Output the (X, Y) coordinate of the center of the cell containing the given text.  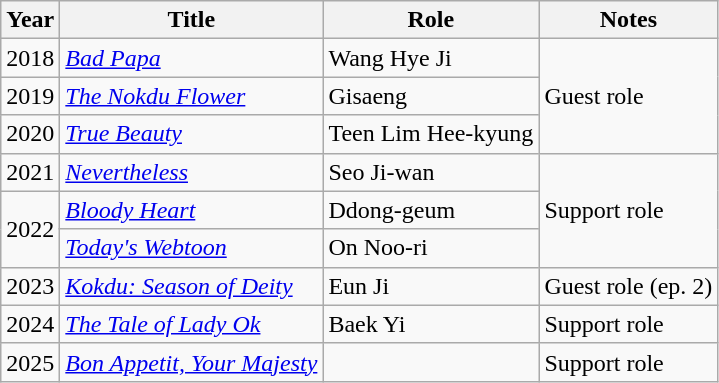
The Nokdu Flower (192, 96)
Notes (628, 20)
Year (30, 20)
2022 (30, 229)
Guest role (ep. 2) (628, 286)
True Beauty (192, 134)
2019 (30, 96)
Baek Yi (431, 324)
Seo Ji-wan (431, 172)
Ddong-geum (431, 210)
Gisaeng (431, 96)
2025 (30, 362)
Guest role (628, 96)
The Tale of Lady Ok (192, 324)
Nevertheless (192, 172)
Wang Hye Ji (431, 58)
Bloody Heart (192, 210)
2018 (30, 58)
Bon Appetit, Your Majesty (192, 362)
Bad Papa (192, 58)
2023 (30, 286)
Teen Lim Hee-kyung (431, 134)
2024 (30, 324)
Today's Webtoon (192, 248)
2021 (30, 172)
Eun Ji (431, 286)
On Noo-ri (431, 248)
Role (431, 20)
Kokdu: Season of Deity (192, 286)
2020 (30, 134)
Title (192, 20)
